Determine the (X, Y) coordinate at the center of the cell enclosing the given text.  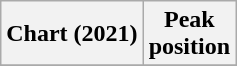
Peakposition (189, 34)
Chart (2021) (72, 34)
